Return (x, y) of the center of cell containing provided text 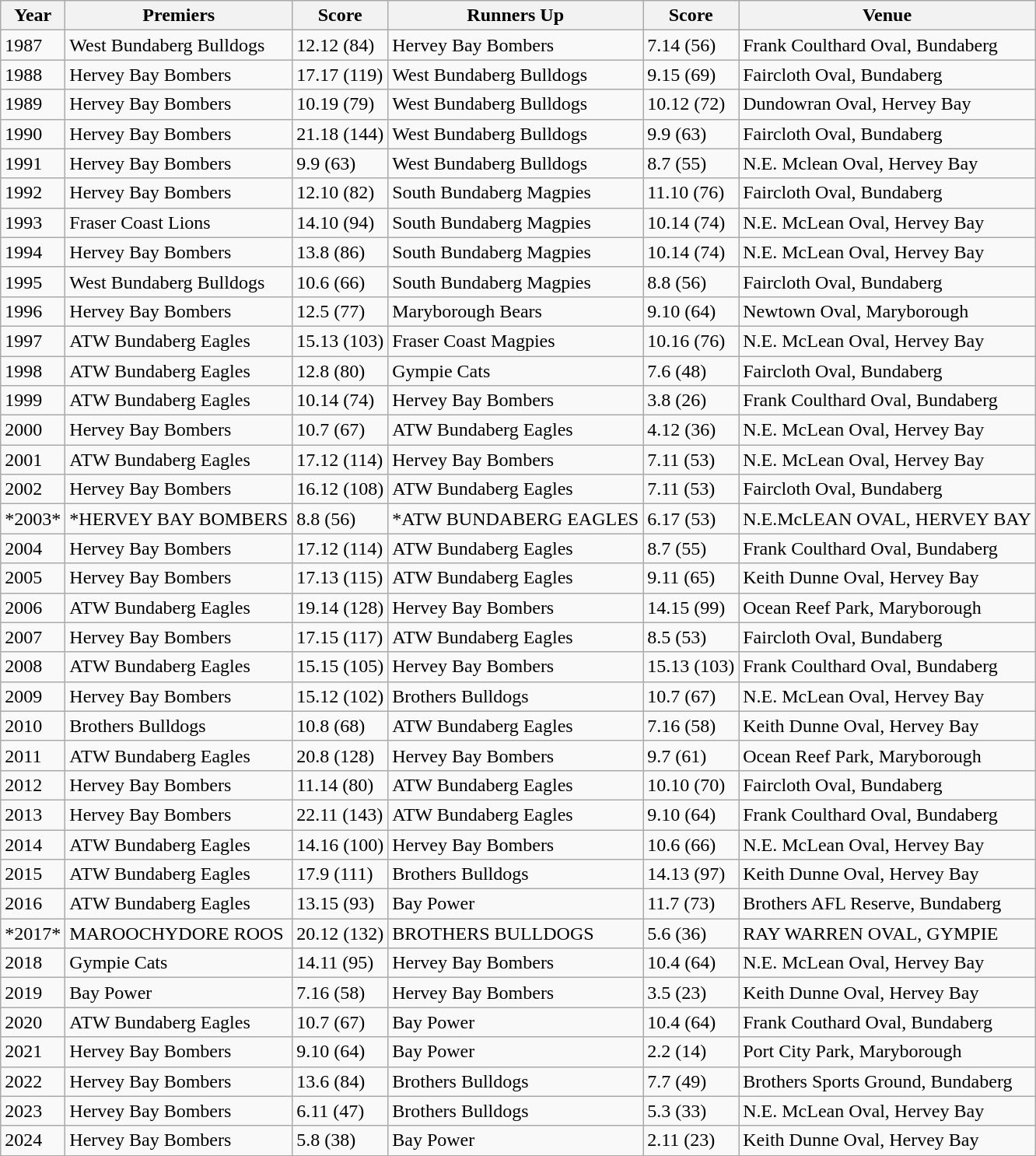
2004 (33, 548)
1999 (33, 401)
7.14 (56) (691, 45)
*HERVEY BAY BOMBERS (179, 519)
14.15 (99) (691, 608)
BROTHERS BULLDOGS (516, 934)
20.8 (128) (341, 755)
7.7 (49) (691, 1081)
Dundowran Oval, Hervey Bay (887, 104)
MAROOCHYDORE ROOS (179, 934)
Venue (887, 16)
14.16 (100) (341, 844)
12.10 (82) (341, 193)
RAY WARREN OVAL, GYMPIE (887, 934)
9.7 (61) (691, 755)
Newtown Oval, Maryborough (887, 311)
2024 (33, 1140)
17.13 (115) (341, 578)
10.10 (70) (691, 785)
5.6 (36) (691, 934)
Port City Park, Maryborough (887, 1052)
Brothers Sports Ground, Bundaberg (887, 1081)
Runners Up (516, 16)
2.2 (14) (691, 1052)
10.19 (79) (341, 104)
7.6 (48) (691, 371)
20.12 (132) (341, 934)
2.11 (23) (691, 1140)
2007 (33, 637)
1991 (33, 163)
11.10 (76) (691, 193)
21.18 (144) (341, 134)
13.6 (84) (341, 1081)
10.16 (76) (691, 341)
14.10 (94) (341, 222)
2011 (33, 755)
11.14 (80) (341, 785)
2018 (33, 963)
15.12 (102) (341, 696)
1988 (33, 75)
15.15 (105) (341, 667)
10.8 (68) (341, 726)
2002 (33, 489)
14.11 (95) (341, 963)
14.13 (97) (691, 874)
2000 (33, 430)
17.9 (111) (341, 874)
2021 (33, 1052)
1993 (33, 222)
2022 (33, 1081)
2014 (33, 844)
2020 (33, 1022)
*ATW BUNDABERG EAGLES (516, 519)
2001 (33, 460)
1998 (33, 371)
2013 (33, 814)
Brothers AFL Reserve, Bundaberg (887, 904)
Fraser Coast Lions (179, 222)
16.12 (108) (341, 489)
2005 (33, 578)
*2017* (33, 934)
1990 (33, 134)
12.12 (84) (341, 45)
2016 (33, 904)
2010 (33, 726)
1989 (33, 104)
6.11 (47) (341, 1111)
12.8 (80) (341, 371)
5.8 (38) (341, 1140)
3.5 (23) (691, 993)
2012 (33, 785)
2006 (33, 608)
Premiers (179, 16)
1987 (33, 45)
19.14 (128) (341, 608)
5.3 (33) (691, 1111)
17.17 (119) (341, 75)
N.E.McLEAN OVAL, HERVEY BAY (887, 519)
9.11 (65) (691, 578)
22.11 (143) (341, 814)
2023 (33, 1111)
Frank Couthard Oval, Bundaberg (887, 1022)
9.15 (69) (691, 75)
2015 (33, 874)
Fraser Coast Magpies (516, 341)
17.15 (117) (341, 637)
N.E. Mclean Oval, Hervey Bay (887, 163)
Year (33, 16)
1994 (33, 252)
8.5 (53) (691, 637)
11.7 (73) (691, 904)
2019 (33, 993)
6.17 (53) (691, 519)
12.5 (77) (341, 311)
1992 (33, 193)
10.12 (72) (691, 104)
2009 (33, 696)
13.15 (93) (341, 904)
1995 (33, 282)
1997 (33, 341)
1996 (33, 311)
*2003* (33, 519)
4.12 (36) (691, 430)
Maryborough Bears (516, 311)
13.8 (86) (341, 252)
2008 (33, 667)
3.8 (26) (691, 401)
